Capture the cell that displays the provided text and extract its (X, Y) central coordinate. 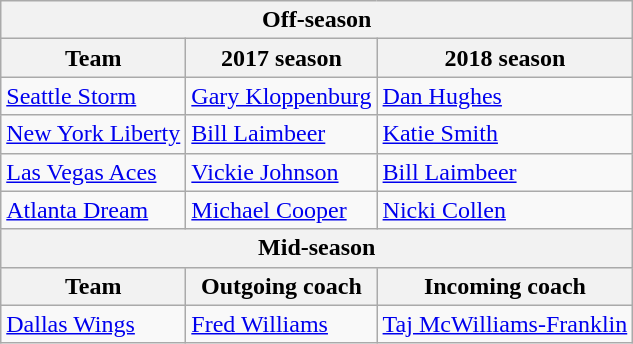
Mid-season (317, 248)
Las Vegas Aces (94, 172)
Taj McWilliams-Franklin (505, 324)
Atlanta Dream (94, 210)
2017 season (282, 58)
2018 season (505, 58)
Off-season (317, 20)
New York Liberty (94, 134)
Dan Hughes (505, 96)
Gary Kloppenburg (282, 96)
Outgoing coach (282, 286)
Nicki Collen (505, 210)
Dallas Wings (94, 324)
Katie Smith (505, 134)
Fred Williams (282, 324)
Seattle Storm (94, 96)
Michael Cooper (282, 210)
Vickie Johnson (282, 172)
Incoming coach (505, 286)
